Return the (x, y) coordinate for the center point of the cell that contains the specified text.  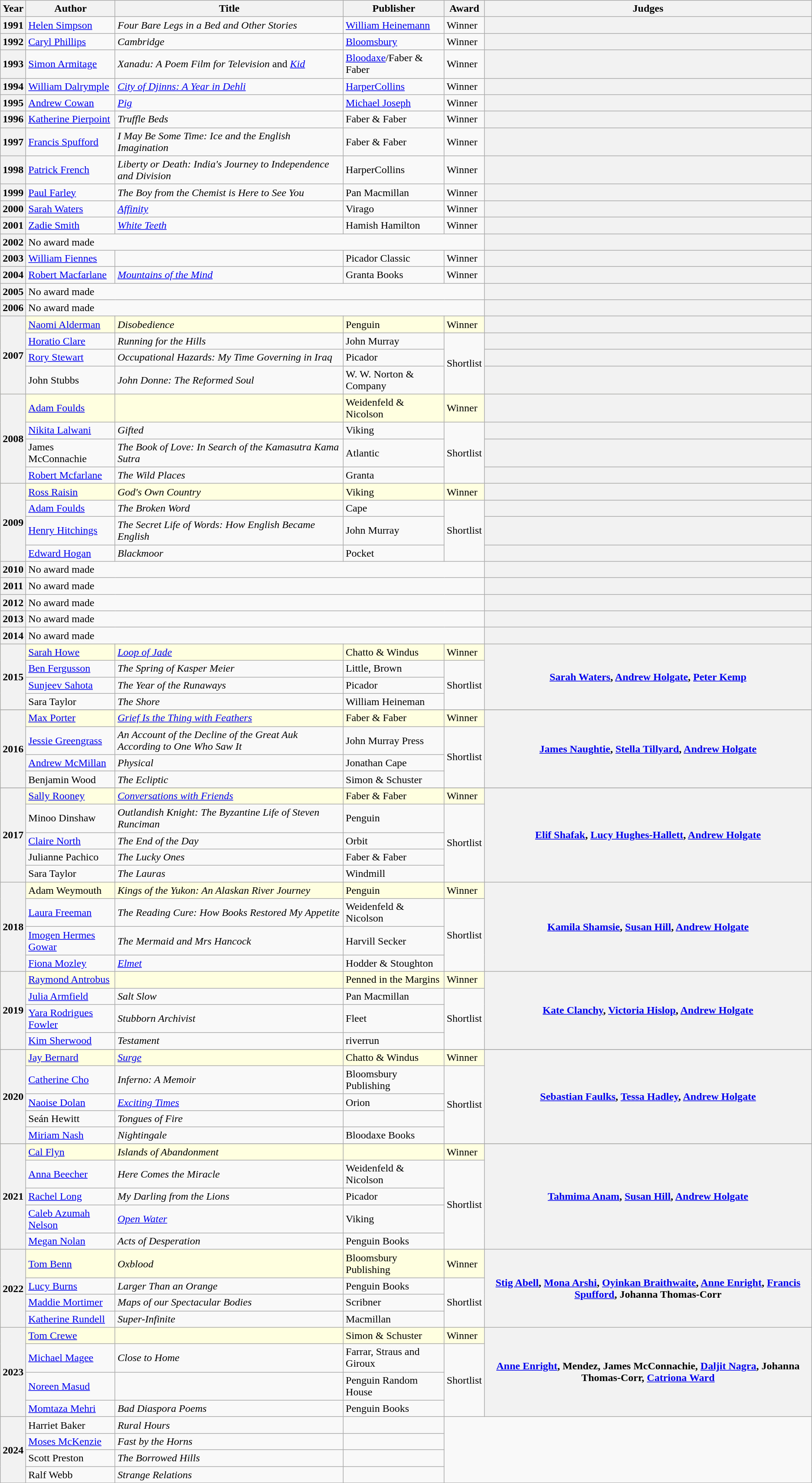
Naomi Alderman (71, 325)
Stubborn Archivist (229, 1019)
2002 (13, 242)
Jay Bernard (71, 1057)
1996 (13, 119)
John Murray Press (394, 740)
John Donne: The Reformed Soul (229, 380)
Islands of Abandonment (229, 1152)
Picador Classic (394, 259)
2013 (13, 619)
riverrun (394, 1041)
William Fiennes (71, 259)
Sally Rooney (71, 796)
1998 (13, 170)
Helen Simpson (71, 25)
1994 (13, 86)
Benjamin Wood (71, 779)
Miriam Nash (71, 1135)
John Stubbs (71, 380)
2017 (13, 835)
Megan Nolan (71, 1241)
Caleb Azumah Nelson (71, 1219)
Jessie Greengrass (71, 740)
Conversations with Friends (229, 796)
2019 (13, 1010)
2021 (13, 1197)
Julia Armfield (71, 996)
The Year of the Runaways (229, 685)
2014 (13, 636)
Sarah Waters, Andrew Holgate, Peter Kemp (648, 677)
Outlandish Knight: The Byzantine Life of Steven Runciman (229, 818)
Adam Weymouth (71, 890)
An Account of the Decline of the Great Auk According to One Who Saw It (229, 740)
Kim Sherwood (71, 1041)
Tom Crewe (71, 1335)
Cambridge (229, 42)
Strange Relations (229, 1475)
Ralf Webb (71, 1475)
Catherine Cho (71, 1079)
The Book of Love: In Search of the Kamasutra Kama Sutra (229, 453)
2022 (13, 1289)
Ben Fergusson (71, 669)
Andrew Cowan (71, 103)
Granta Books (394, 275)
Fast by the Horns (229, 1441)
2020 (13, 1096)
Noreen Masud (71, 1386)
2001 (13, 225)
City of Djinns: A Year in Dehli (229, 86)
Edward Hogan (71, 553)
Title (229, 9)
William Dalrymple (71, 86)
2015 (13, 677)
1993 (13, 64)
1991 (13, 25)
Bloomsbury (394, 42)
Testament (229, 1041)
Julianne Pachico (71, 857)
Katherine Rundell (71, 1319)
The Spring of Kasper Meier (229, 669)
Tom Benn (71, 1263)
The End of the Day (229, 840)
2023 (13, 1372)
The Shore (229, 702)
Rory Stewart (71, 358)
The Lucky Ones (229, 857)
2012 (13, 603)
Nightingale (229, 1135)
2010 (13, 570)
Zadie Smith (71, 225)
Harvill Secker (394, 941)
2011 (13, 586)
The Broken Word (229, 508)
Physical (229, 763)
Raymond Antrobus (71, 980)
2018 (13, 927)
Open Water (229, 1219)
Virago (394, 209)
Elif Shafak, Lucy Hughes-Hallett, Andrew Holgate (648, 835)
Author (71, 9)
2008 (13, 439)
The Secret Life of Words: How English Became English (229, 530)
Scribner (394, 1303)
Robert Macfarlane (71, 275)
Award (464, 9)
1995 (13, 103)
Sarah Waters (71, 209)
2006 (13, 308)
Max Porter (71, 718)
Truffle Beds (229, 119)
2007 (13, 355)
Anna Beecher (71, 1174)
I May Be Some Time: Ice and the English Imagination (229, 141)
Tahmima Anam, Susan Hill, Andrew Holgate (648, 1197)
Sarah Howe (71, 652)
Oxblood (229, 1263)
Sunjeev Sahota (71, 685)
Imogen Hermes Gowar (71, 941)
Sebastian Faulks, Tessa Hadley, Andrew Holgate (648, 1096)
W. W. Norton & Company (394, 380)
Laura Freeman (71, 913)
Running for the Hills (229, 341)
Xanadu: A Poem Film for Television and Kid (229, 64)
Patrick French (71, 170)
Granta (394, 475)
The Boy from the Chemist is Here to See You (229, 192)
Windmill (394, 874)
Elmet (229, 963)
Liberty or Death: India's Journey to Independence and Division (229, 170)
The Ecliptic (229, 779)
Henry Hitchings (71, 530)
Pig (229, 103)
Macmillan (394, 1319)
Salt Slow (229, 996)
Kate Clanchy, Victoria Hislop, Andrew Holgate (648, 1010)
Maps of our Spectacular Bodies (229, 1303)
The Wild Places (229, 475)
Hodder & Stoughton (394, 963)
Disobedience (229, 325)
The Reading Cure: How Books Restored My Appetite (229, 913)
Moses McKenzie (71, 1441)
Surge (229, 1057)
Cal Flyn (71, 1152)
Orbit (394, 840)
Fiona Mozley (71, 963)
Four Bare Legs in a Bed and Other Stories (229, 25)
My Darling from the Lions (229, 1197)
Cape (394, 508)
2003 (13, 259)
Affinity (229, 209)
2009 (13, 522)
Loop of Jade (229, 652)
Penguin Random House (394, 1386)
Rural Hours (229, 1425)
Stig Abell, Mona Arshi, Oyinkan Braithwaite, Anne Enright, Francis Spufford, Johanna Thomas-Corr (648, 1289)
Michael Joseph (394, 103)
William Heineman (394, 702)
The Borrowed Hills (229, 1458)
Paul Farley (71, 192)
Michael Magee (71, 1358)
Francis Spufford (71, 141)
White Teeth (229, 225)
Kings of the Yukon: An Alaskan River Journey (229, 890)
Bad Diaspora Poems (229, 1408)
Andrew McMillan (71, 763)
Anne Enright, Mendez, James McConnachie, Daljit Nagra, Johanna Thomas-Corr, Catriona Ward (648, 1372)
Seán Hewitt (71, 1119)
Jonathan Cape (394, 763)
Momtaza Mehri (71, 1408)
Super-Infinite (229, 1319)
Inferno: A Memoir (229, 1079)
Exciting Times (229, 1102)
Bloodaxe/Faber & Faber (394, 64)
Naoise Dolan (71, 1102)
Larger Than an Orange (229, 1286)
2005 (13, 292)
Acts of Desperation (229, 1241)
Yara Rodrigues Fowler (71, 1019)
2000 (13, 209)
God's Own Country (229, 492)
Horatio Clare (71, 341)
Grief Is the Thing with Feathers (229, 718)
Bloodaxe Books (394, 1135)
Gifted (229, 430)
1997 (13, 141)
1999 (13, 192)
Scott Preston (71, 1458)
James Naughtie, Stella Tillyard, Andrew Holgate (648, 749)
1992 (13, 42)
Mountains of the Mind (229, 275)
Blackmoor (229, 553)
2004 (13, 275)
Pocket (394, 553)
Occupational Hazards: My Time Governing in Iraq (229, 358)
Judges (648, 9)
Harriet Baker (71, 1425)
2024 (13, 1450)
Fleet (394, 1019)
Atlantic (394, 453)
Robert Mcfarlane (71, 475)
Simon Armitage (71, 64)
Caryl Phillips (71, 42)
Maddie Mortimer (71, 1303)
Publisher (394, 9)
2016 (13, 749)
Rachel Long (71, 1197)
Year (13, 9)
The Lauras (229, 874)
Katherine Pierpoint (71, 119)
Lucy Burns (71, 1286)
Minoo Dinshaw (71, 818)
Tongues of Fire (229, 1119)
Hamish Hamilton (394, 225)
Ross Raisin (71, 492)
James McConnachie (71, 453)
Little, Brown (394, 669)
The Mermaid and Mrs Hancock (229, 941)
Kamila Shamsie, Susan Hill, Andrew Holgate (648, 927)
Farrar, Straus and Giroux (394, 1358)
Nikita Lalwani (71, 430)
William Heinemann (394, 25)
Claire North (71, 840)
Here Comes the Miracle (229, 1174)
Close to Home (229, 1358)
Penned in the Margins (394, 980)
Orion (394, 1102)
